Pinpoint the cell where the given text exists, returning its (X, Y) midpoint coordinate. 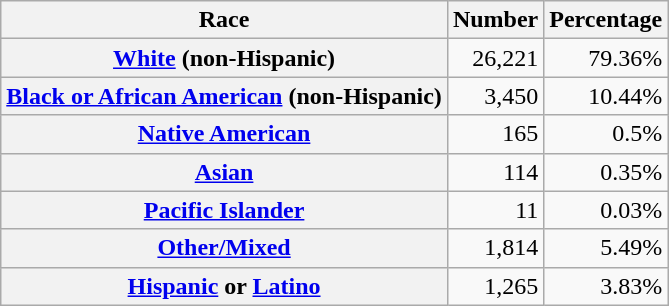
3,450 (495, 96)
0.5% (606, 134)
White (non-Hispanic) (224, 58)
Hispanic or Latino (224, 286)
79.36% (606, 58)
Native American (224, 134)
Number (495, 20)
0.35% (606, 172)
Race (224, 20)
26,221 (495, 58)
10.44% (606, 96)
1,265 (495, 286)
Black or African American (non-Hispanic) (224, 96)
Percentage (606, 20)
11 (495, 210)
3.83% (606, 286)
Other/Mixed (224, 248)
0.03% (606, 210)
Pacific Islander (224, 210)
114 (495, 172)
Asian (224, 172)
5.49% (606, 248)
165 (495, 134)
1,814 (495, 248)
